Capture the cell that displays the provided text and extract its (x, y) central coordinate. 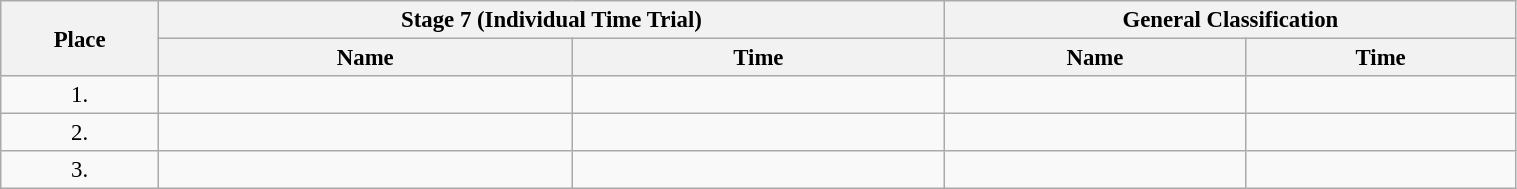
2. (80, 133)
Place (80, 38)
3. (80, 170)
Stage 7 (Individual Time Trial) (551, 20)
General Classification (1230, 20)
1. (80, 95)
